Provide the (X, Y) coordinate of the cell's center where the given text is located.  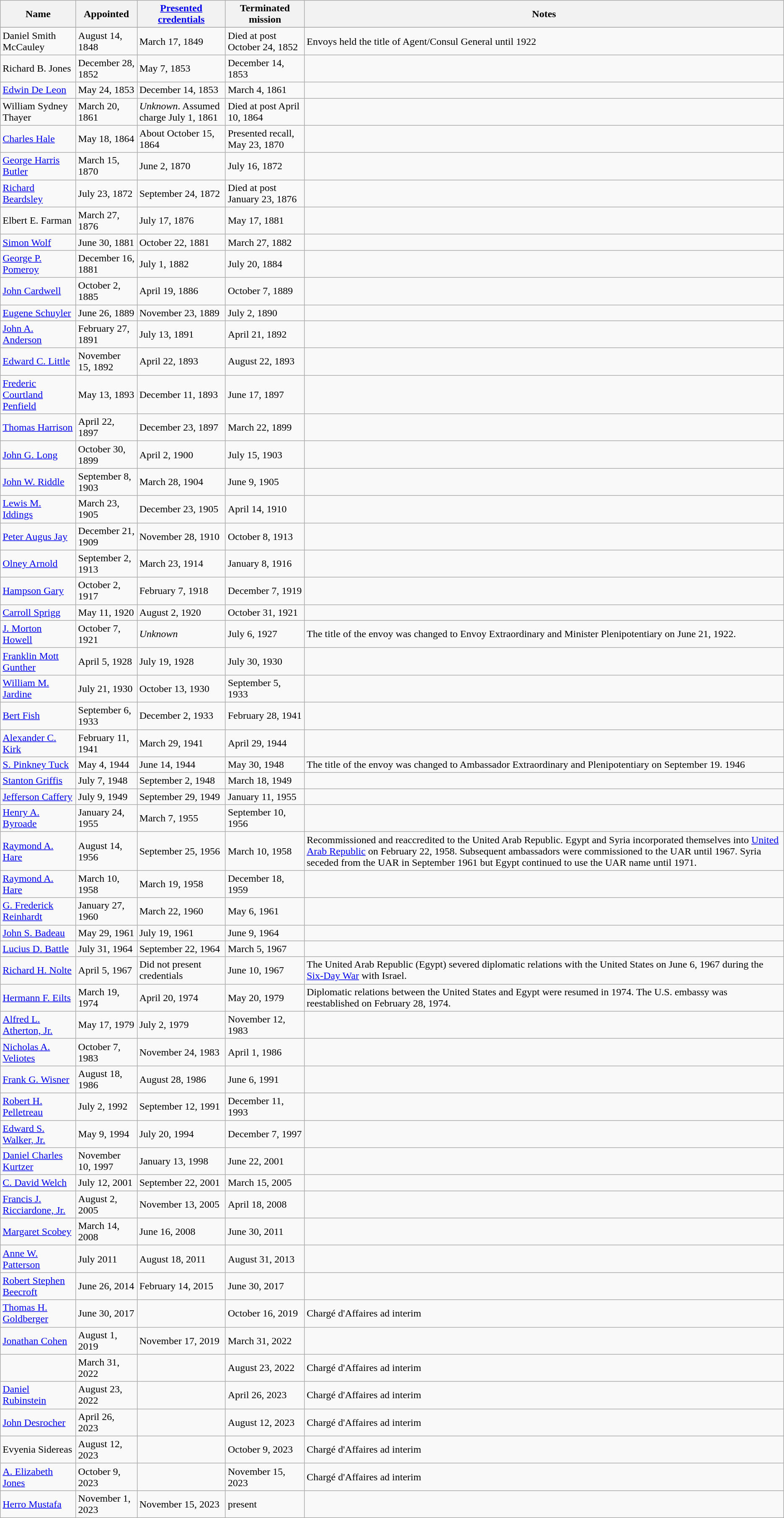
Richard H. Nolte (38, 970)
May 29, 1961 (106, 933)
July 20, 1884 (265, 264)
Frank G. Wisner (38, 1079)
September 25, 1956 (181, 851)
January 13, 1998 (181, 1161)
July 19, 1928 (181, 661)
April 14, 1910 (265, 509)
March 7, 1955 (181, 818)
July 2011 (106, 1259)
January 24, 1955 (106, 818)
April 22, 1893 (181, 362)
July 21, 1930 (106, 689)
John S. Badeau (38, 933)
May 4, 1944 (106, 765)
Notes (544, 14)
Edward C. Little (38, 362)
William M. Jardine (38, 689)
December 11, 1993 (265, 1107)
May 6, 1961 (265, 911)
April 19, 1886 (181, 291)
March 18, 1949 (265, 781)
March 15, 2005 (265, 1183)
Olney Arnold (38, 564)
May 30, 1948 (265, 765)
Jonathan Cohen (38, 1340)
Thomas Harrison (38, 427)
May 18, 1864 (106, 139)
Stanton Griffis (38, 781)
J. Morton Howell (38, 634)
May 9, 1994 (106, 1133)
July 16, 1872 (265, 166)
November 12, 1983 (265, 1025)
Diplomatic relations between the United States and Egypt were resumed in 1974. The U.S. embassy was reestablished on February 28, 1974. (544, 998)
June 14, 1944 (181, 765)
March 27, 1882 (265, 242)
September 12, 1991 (181, 1107)
May 13, 1893 (106, 395)
October 22, 1881 (181, 242)
May 11, 1920 (106, 612)
July 2, 1979 (181, 1025)
March 19, 1958 (181, 884)
October 7, 1921 (106, 634)
August 14, 1848 (106, 41)
March 23, 1914 (181, 564)
Terminated mission (265, 14)
July 1, 1882 (181, 264)
March 28, 1904 (181, 482)
August 22, 1893 (265, 362)
February 27, 1891 (106, 334)
Alfred L. Atherton, Jr. (38, 1025)
October 7, 1889 (265, 291)
June 17, 1897 (265, 395)
July 6, 1927 (265, 634)
June 26, 1889 (106, 313)
March 23, 1905 (106, 509)
July 19, 1961 (181, 933)
July 30, 1930 (265, 661)
April 2, 1900 (181, 455)
March 29, 1941 (181, 743)
About October 15, 1864 (181, 139)
October 7, 1983 (106, 1052)
Frederic Courtland Penfield (38, 395)
July 23, 1872 (106, 194)
Presented credentials (181, 14)
December 21, 1909 (106, 536)
C. David Welch (38, 1183)
June 22, 2001 (265, 1161)
Unknown. Assumed charge July 1, 1861 (181, 111)
August 31, 2013 (265, 1259)
August 18, 2011 (181, 1259)
February 7, 1918 (181, 591)
Daniel Charles Kurtzer (38, 1161)
April 5, 1967 (106, 970)
July 17, 1876 (181, 220)
July 2, 1992 (106, 1107)
June 9, 1905 (265, 482)
March 27, 1876 (106, 220)
Daniel Rubinstein (38, 1395)
Peter Augus Jay (38, 536)
Hermann F. Eilts (38, 998)
August 2, 2005 (106, 1205)
Carroll Sprigg (38, 612)
Edwin De Leon (38, 90)
January 8, 1916 (265, 564)
The title of the envoy was changed to Envoy Extraordinary and Minister Plenipotentiary on June 21, 1922. (544, 634)
S. Pinkney Tuck (38, 765)
Died at post April 10, 1864 (265, 111)
July 31, 1964 (106, 949)
March 17, 1849 (181, 41)
September 2, 1948 (181, 781)
September 10, 1956 (265, 818)
Jefferson Caffery (38, 797)
July 20, 1994 (181, 1133)
Died at post October 24, 1852 (265, 41)
Evyenia Sidereas (38, 1449)
December 11, 1893 (181, 395)
George Harris Butler (38, 166)
March 20, 1861 (106, 111)
Unknown (181, 634)
February 14, 2015 (181, 1286)
William Sydney Thayer (38, 111)
Elbert E. Farman (38, 220)
March 5, 1967 (265, 949)
December 23, 1897 (181, 427)
John Cardwell (38, 291)
Lucius D. Battle (38, 949)
John Desrocher (38, 1422)
June 16, 2008 (181, 1231)
July 9, 1949 (106, 797)
March 19, 1974 (106, 998)
Died at post January 23, 1876 (265, 194)
Lewis M. Iddings (38, 509)
June 30, 2011 (265, 1231)
The United Arab Republic (Egypt) severed diplomatic relations with the United States on June 6, 1967 during the Six-Day War with Israel. (544, 970)
November 23, 1889 (181, 313)
March 4, 1861 (265, 90)
Envoys held the title of Agent/Consul General until 1922 (544, 41)
Charles Hale (38, 139)
October 16, 2019 (265, 1314)
Eugene Schuyler (38, 313)
December 2, 1933 (181, 715)
Daniel Smith McCauley (38, 41)
May 20, 1979 (265, 998)
June 26, 2014 (106, 1286)
December 18, 1959 (265, 884)
Hampson Gary (38, 591)
December 23, 1905 (181, 509)
January 27, 1960 (106, 911)
April 22, 1897 (106, 427)
November 24, 1983 (181, 1052)
Henry A. Byroade (38, 818)
March 22, 1960 (181, 911)
The title of the envoy was changed to Ambassador Extraordinary and Plenipotentiary on September 19. 1946 (544, 765)
May 24, 1853 (106, 90)
November 17, 2019 (181, 1340)
March 15, 1870 (106, 166)
April 29, 1944 (265, 743)
May 17, 1881 (265, 220)
December 16, 1881 (106, 264)
June 10, 1967 (265, 970)
June 30, 1881 (106, 242)
June 9, 1964 (265, 933)
John W. Riddle (38, 482)
September 8, 1903 (106, 482)
Simon Wolf (38, 242)
Robert Stephen Beecroft (38, 1286)
May 7, 1853 (181, 69)
September 22, 1964 (181, 949)
September 22, 2001 (181, 1183)
Edward S. Walker, Jr. (38, 1133)
July 15, 1903 (265, 455)
August 1, 2019 (106, 1340)
April 21, 1892 (265, 334)
May 17, 1979 (106, 1025)
John G. Long (38, 455)
Bert Fish (38, 715)
March 14, 2008 (106, 1231)
December 7, 1919 (265, 591)
November 13, 2005 (181, 1205)
September 5, 1933 (265, 689)
July 7, 1948 (106, 781)
August 18, 1986 (106, 1079)
June 2, 1870 (181, 166)
Richard Beardsley (38, 194)
Francis J. Ricciardone, Jr. (38, 1205)
present (265, 1504)
November 10, 1997 (106, 1161)
September 29, 1949 (181, 797)
February 11, 1941 (106, 743)
November 28, 1910 (181, 536)
October 30, 1899 (106, 455)
Appointed (106, 14)
September 24, 1872 (181, 194)
October 2, 1917 (106, 591)
July 12, 2001 (106, 1183)
Herro Mustafa (38, 1504)
Anne W. Patterson (38, 1259)
April 5, 1928 (106, 661)
January 11, 1955 (265, 797)
December 28, 1852 (106, 69)
July 13, 1891 (181, 334)
August 14, 1956 (106, 851)
Alexander C. Kirk (38, 743)
April 20, 1974 (181, 998)
September 6, 1933 (106, 715)
October 2, 1885 (106, 291)
Presented recall, May 23, 1870 (265, 139)
December 7, 1997 (265, 1133)
October 13, 1930 (181, 689)
A. Elizabeth Jones (38, 1477)
Thomas H. Goldberger (38, 1314)
Margaret Scobey (38, 1231)
Nicholas A. Veliotes (38, 1052)
November 15, 1892 (106, 362)
November 1, 2023 (106, 1504)
April 18, 2008 (265, 1205)
Robert H. Pelletreau (38, 1107)
August 2, 1920 (181, 612)
Franklin Mott Gunther (38, 661)
October 8, 1913 (265, 536)
April 1, 1986 (265, 1052)
John A. Anderson (38, 334)
August 28, 1986 (181, 1079)
George P. Pomeroy (38, 264)
Name (38, 14)
March 22, 1899 (265, 427)
September 2, 1913 (106, 564)
G. Frederick Reinhardt (38, 911)
Richard B. Jones (38, 69)
October 31, 1921 (265, 612)
February 28, 1941 (265, 715)
June 6, 1991 (265, 1079)
July 2, 1890 (265, 313)
Did not present credentials (181, 970)
